Pinpoint the cell where the given text exists, returning its (x, y) midpoint coordinate. 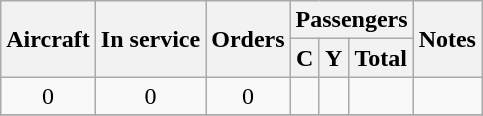
Passengers (352, 20)
Notes (447, 39)
In service (150, 39)
Y (334, 58)
Aircraft (48, 39)
C (304, 58)
Orders (248, 39)
Total (380, 58)
